Detect which cell encompasses the target text, then output its [x, y] center coordinate. 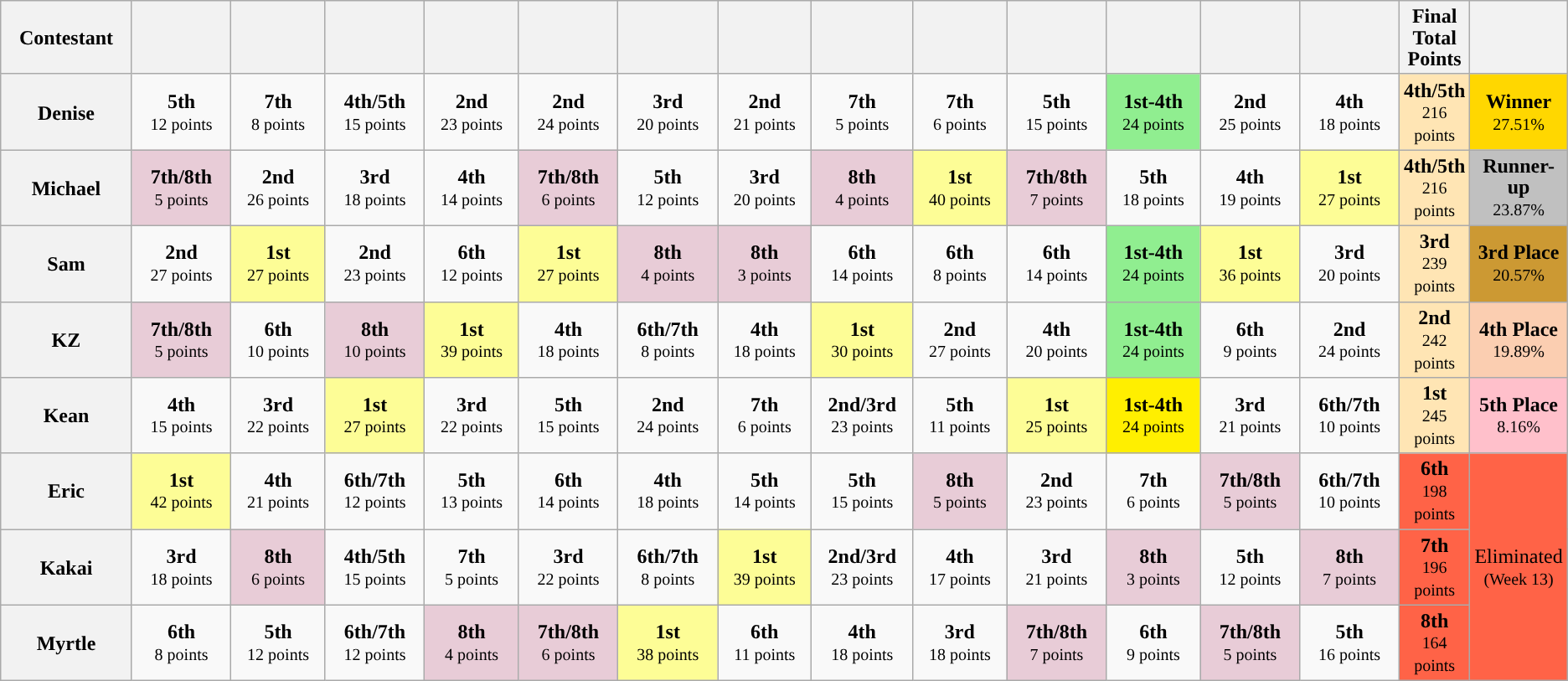
6th/7th 10 points [1350, 415]
8th 164 points [1434, 643]
5th 13 points [472, 491]
4th 17 points [960, 568]
5th 14 points [765, 491]
1st30 points [863, 340]
Eric [66, 491]
7th/8th 6 points [568, 188]
4th 19 points [1250, 188]
Eliminated(Week 13) [1519, 567]
2nd 26 points [278, 188]
7th6 points [1153, 491]
2nd 27 points [181, 263]
Kakai [66, 568]
2nd 25 points [1250, 112]
7th/8th 5 points [181, 188]
KZ [66, 340]
6th 11 points [765, 643]
Myrtle [66, 643]
1st 245 points [1434, 415]
Contestant [66, 38]
6th 9 points [1153, 643]
1st-4th24 points [1153, 415]
1st40 points [960, 188]
6th8 points [181, 643]
8th10 points [375, 340]
6th/7th8 points [668, 340]
1st38 points [668, 643]
8th 4 points [863, 188]
Sam [66, 263]
3rd22 points [278, 415]
4th20 points [1057, 340]
Runner-up 23.87% [1519, 188]
4th Place 19.89% [1519, 340]
7th/8th 7 points [1057, 188]
6th9 points [1250, 340]
1st 25 points [1057, 415]
7th/8th7 points [1057, 643]
8th 6 points [278, 568]
1st 39 points [765, 568]
8th5 points [960, 491]
4th15 points [181, 415]
Final Total Points [1434, 38]
5th 18 points [1153, 188]
5th Place 8.16% [1519, 415]
2nd 21 points [765, 112]
7th/8th6 points [568, 643]
4th 14 points [472, 188]
7th 196 points [1434, 568]
7th 8 points [278, 112]
5th 16 points [1350, 643]
6th/7th10 points [1350, 491]
2nd242 points [1434, 340]
Denise [66, 112]
Kean [66, 415]
6th 12 points [472, 263]
6th 8 points [960, 263]
8th 7 points [1350, 568]
4th21 points [278, 491]
2nd23 points [1057, 491]
1st 36 points [1250, 263]
3rd 239 points [1434, 263]
Michael [66, 188]
3rd Place 20.57% [1519, 263]
6th 198 points [1434, 491]
5th 11 points [960, 415]
6th/7th 8 points [668, 568]
2nd27 points [960, 340]
1st39 points [472, 340]
6th10 points [278, 340]
1st42 points [181, 491]
Winner 27.51% [1519, 112]
